Locate the cell with the specified text and output its [x, y] center coordinate. 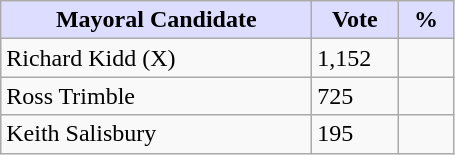
1,152 [355, 58]
195 [355, 134]
Keith Salisbury [156, 134]
% [426, 20]
Mayoral Candidate [156, 20]
Ross Trimble [156, 96]
Vote [355, 20]
725 [355, 96]
Richard Kidd (X) [156, 58]
